Identify which cell holds the provided text, then report its (X, Y) central coordinate. 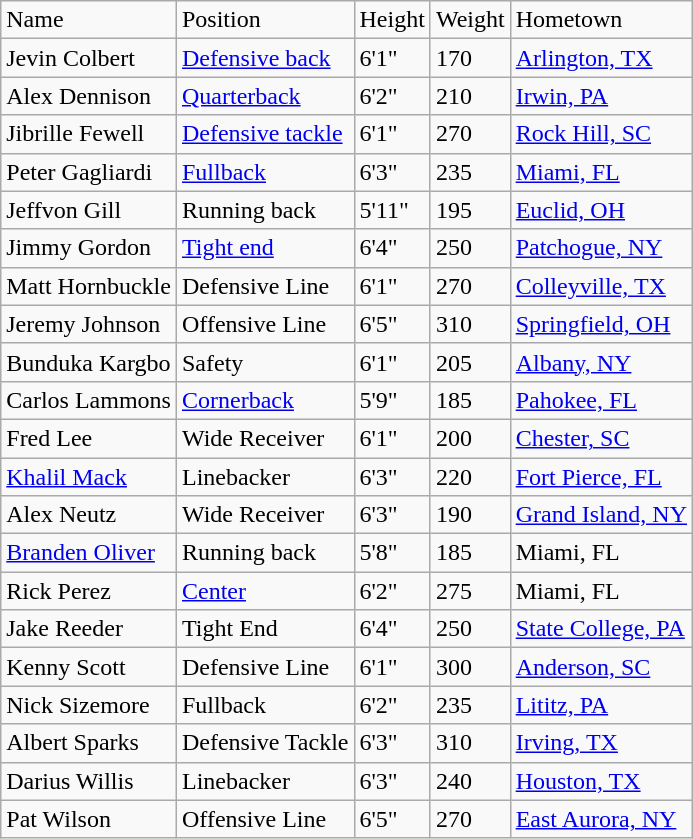
Euclid, OH (601, 210)
Jake Reeder (89, 629)
190 (470, 515)
Position (265, 20)
Irving, TX (601, 743)
Fort Pierce, FL (601, 477)
Jeremy Johnson (89, 324)
Albert Sparks (89, 743)
Houston, TX (601, 781)
Hometown (601, 20)
Colleyville, TX (601, 286)
Jevin Colbert (89, 58)
Albany, NY (601, 362)
Jimmy Gordon (89, 248)
Matt Hornbuckle (89, 286)
Quarterback (265, 96)
5'8" (392, 553)
Kenny Scott (89, 667)
Pahokee, FL (601, 400)
Tight end (265, 248)
Name (89, 20)
Center (265, 591)
Alex Neutz (89, 515)
Branden Oliver (89, 553)
Jeffvon Gill (89, 210)
Alex Dennison (89, 96)
Rock Hill, SC (601, 134)
220 (470, 477)
Darius Willis (89, 781)
Arlington, TX (601, 58)
Patchogue, NY (601, 248)
Rick Perez (89, 591)
East Aurora, NY (601, 819)
240 (470, 781)
Nick Sizemore (89, 705)
275 (470, 591)
Chester, SC (601, 438)
Fred Lee (89, 438)
Cornerback (265, 400)
Bunduka Kargbo (89, 362)
195 (470, 210)
Defensive tackle (265, 134)
5'11" (392, 210)
Anderson, SC (601, 667)
205 (470, 362)
200 (470, 438)
Springfield, OH (601, 324)
Pat Wilson (89, 819)
Defensive Tackle (265, 743)
Jibrille Fewell (89, 134)
Grand Island, NY (601, 515)
210 (470, 96)
300 (470, 667)
170 (470, 58)
Weight (470, 20)
Khalil Mack (89, 477)
Defensive back (265, 58)
Peter Gagliardi (89, 172)
5'9" (392, 400)
Lititz, PA (601, 705)
State College, PA (601, 629)
Irwin, PA (601, 96)
Tight End (265, 629)
Height (392, 20)
Carlos Lammons (89, 400)
Safety (265, 362)
